From the cell containing the given text, extract its center point as [X, Y] coordinate. 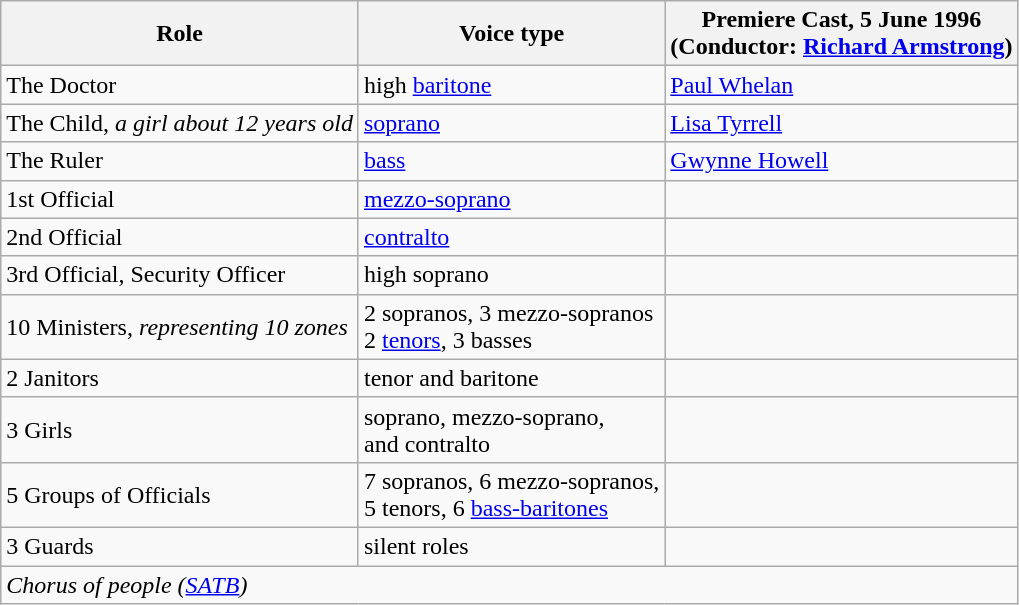
10 Ministers, representing 10 zones [180, 326]
3 Girls [180, 430]
2 Janitors [180, 378]
2nd Official [180, 237]
bass [511, 161]
The Ruler [180, 161]
Voice type [511, 34]
mezzo-soprano [511, 199]
soprano, mezzo-soprano,and contralto [511, 430]
2 sopranos, 3 mezzo-sopranos2 tenors, 3 basses [511, 326]
The Child, a girl about 12 years old [180, 123]
soprano [511, 123]
contralto [511, 237]
high baritone [511, 85]
Role [180, 34]
tenor and baritone [511, 378]
Lisa Tyrrell [842, 123]
7 sopranos, 6 mezzo-sopranos,5 tenors, 6 bass-baritones [511, 494]
Paul Whelan [842, 85]
3rd Official, Security Officer [180, 275]
Premiere Cast, 5 June 1996(Conductor: Richard Armstrong) [842, 34]
1st Official [180, 199]
high soprano [511, 275]
silent roles [511, 546]
5 Groups of Officials [180, 494]
Gwynne Howell [842, 161]
Chorus of people (SATB) [510, 585]
The Doctor [180, 85]
3 Guards [180, 546]
